Search for the cell housing the specified text and yield its [x, y] center coordinate. 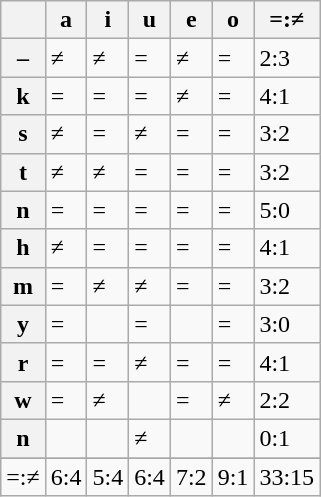
r [23, 362]
s [23, 134]
0:1 [287, 438]
– [23, 58]
i [108, 20]
7:2 [191, 477]
m [23, 286]
33:15 [287, 477]
2:2 [287, 400]
u [150, 20]
2:3 [287, 58]
o [233, 20]
e [191, 20]
w [23, 400]
a [66, 20]
t [23, 172]
k [23, 96]
5:0 [287, 210]
3:0 [287, 324]
y [23, 324]
9:1 [233, 477]
h [23, 248]
5:4 [108, 477]
